Output the (X, Y) coordinate of the center of the cell containing the given text.  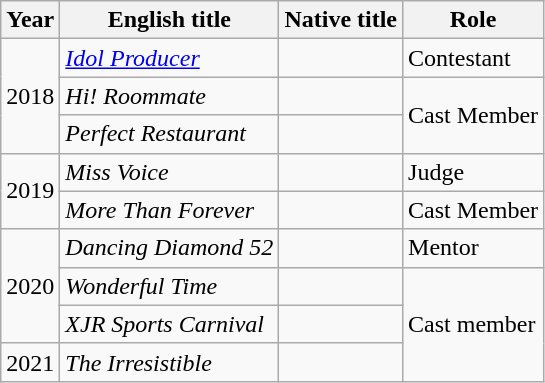
Role (474, 20)
More Than Forever (170, 210)
Contestant (474, 58)
Native title (341, 20)
Dancing Diamond 52 (170, 248)
Mentor (474, 248)
2021 (30, 362)
2019 (30, 191)
Miss Voice (170, 172)
Judge (474, 172)
Year (30, 20)
The Irresistible (170, 362)
2020 (30, 286)
2018 (30, 96)
Hi! Roommate (170, 96)
XJR Sports Carnival (170, 324)
Wonderful Time (170, 286)
Cast member (474, 324)
Perfect Restaurant (170, 134)
English title (170, 20)
Idol Producer (170, 58)
